Output the [x, y] coordinate of the center of the cell containing the given text.  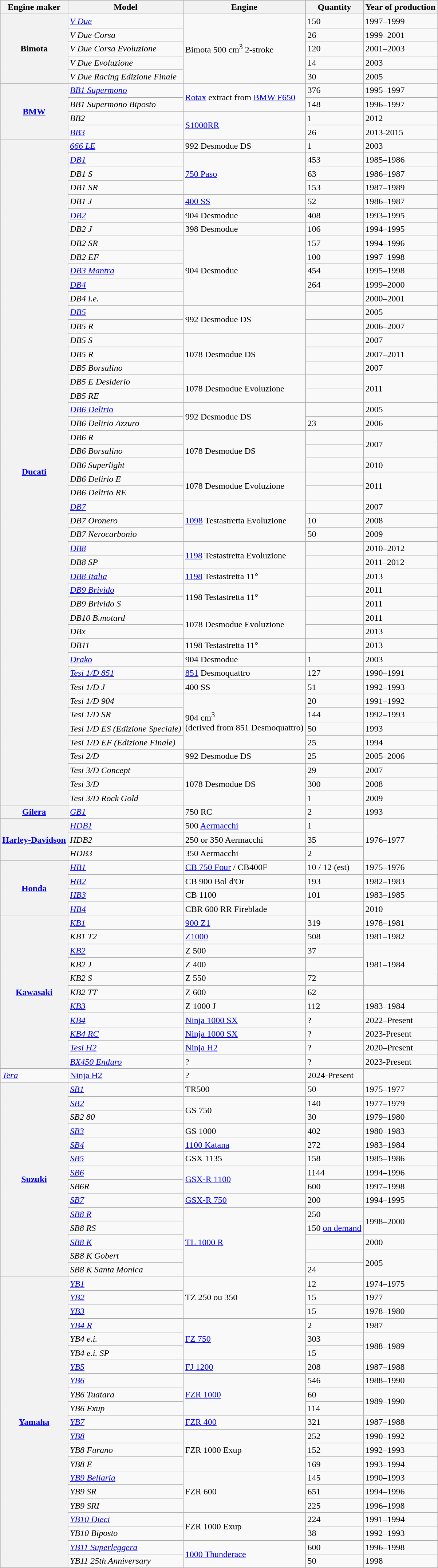
GSX-R 750 [244, 1200]
DB5 Borsalino [125, 368]
272 [334, 1145]
2012 [400, 118]
150 on demand [334, 1228]
Z 500 [244, 951]
DB6 Borsalino [125, 451]
100 [334, 257]
2001–2003 [400, 49]
GSX-R 1100 [244, 1179]
208 [334, 1367]
303 [334, 1339]
CB 900 Bol d'Or [244, 881]
666 LE [125, 146]
120 [334, 49]
2000 [400, 1242]
Tesi 1/D J [125, 687]
DB2 J [125, 229]
V Due Corsa Evoluzione [125, 49]
GS 750 [244, 1110]
1978–1981 [400, 923]
904 cm3(derived from 851 Desmoquattro) [244, 722]
DB5 [125, 312]
1987 [400, 1325]
454 [334, 271]
1976–1977 [400, 839]
Quantity [334, 7]
1991–1994 [400, 1520]
DB6 R [125, 437]
HB1 [125, 867]
72 [334, 978]
10 / 12 (est) [334, 867]
Gilera [34, 812]
DB4 i.e. [125, 299]
Tesi 1/D 904 [125, 701]
2011–2012 [400, 562]
FJ 1200 [244, 1367]
23 [334, 424]
KB2 [125, 951]
SB6 [125, 1173]
408 [334, 215]
Honda [34, 888]
DB9 Brivido S [125, 604]
SB2 80 [125, 1117]
2007–2011 [400, 354]
1982–1983 [400, 881]
144 [334, 715]
YB6 Tuatara [125, 1395]
BB1 Supermono [125, 90]
157 [334, 243]
1098 Testastretta Evoluzione [244, 520]
YB3 [125, 1311]
1198 Testastretta Evoluzione [244, 555]
Suzuki [34, 1179]
YB10 Dieci [125, 1520]
651 [334, 1491]
500 Aermacchi [244, 826]
402 [334, 1131]
DB7 Oronero [125, 520]
1987–1989 [400, 188]
BMW [34, 111]
Year of production [400, 7]
225 [334, 1506]
DB6 Delirio [125, 410]
HDB3 [125, 854]
GB1 [125, 812]
Z1000 [244, 937]
1991–1992 [400, 701]
V Due Corsa [125, 35]
HB2 [125, 881]
V Due [125, 21]
HB3 [125, 895]
2000–2001 [400, 299]
1999–2000 [400, 285]
1000 Thunderace [244, 1554]
250 [334, 1214]
YB9 SRI [125, 1506]
Harley-Davidson [34, 839]
CB 1100 [244, 895]
148 [334, 104]
Z 550 [244, 978]
Tesi 3/D Rock Gold [125, 798]
KB3 [125, 1006]
Tesi 1/D EF (Edizione Finale) [125, 742]
1975–1976 [400, 867]
250 or 350 Aermacchi [244, 839]
37 [334, 951]
Drako [125, 659]
Bimota 500 cm3 2-stroke [244, 49]
1100 Katana [244, 1145]
V Due Racing Edizione Finale [125, 77]
YB8 Furano [125, 1450]
DB4 [125, 285]
1979–1980 [400, 1117]
376 [334, 90]
14 [334, 63]
127 [334, 673]
DB10 B.motard [125, 618]
35 [334, 839]
1988–1989 [400, 1346]
38 [334, 1533]
SB1 [125, 1089]
52 [334, 202]
1998–2000 [400, 1221]
1989–1990 [400, 1401]
1977 [400, 1298]
SB2 [125, 1103]
29 [334, 770]
1981–1982 [400, 937]
1996–1997 [400, 104]
DB5 RE [125, 395]
Tesi 1/D 851 [125, 673]
SB8 K Santa Monica [125, 1269]
224 [334, 1520]
DB5 S [125, 340]
193 [334, 881]
HDB1 [125, 826]
1994 [400, 742]
1978–1980 [400, 1311]
DB2 EF [125, 257]
DB2 SR [125, 243]
1997–1999 [400, 21]
1990–1993 [400, 1478]
TZ 250 ou 350 [244, 1297]
GS 1000 [244, 1131]
Z 600 [244, 992]
DB9 Brivido [125, 590]
CBR 600 RR Fireblade [244, 909]
106 [334, 229]
YB8 [125, 1436]
DB1 S [125, 174]
Z 400 [244, 964]
60 [334, 1395]
DB5 E Desiderio [125, 382]
Kawasaki [34, 992]
24 [334, 1269]
SB3 [125, 1131]
1975–1977 [400, 1089]
DB7 [125, 507]
546 [334, 1381]
YB9 SR [125, 1491]
63 [334, 174]
YB10 Biposto [125, 1533]
TR500 [244, 1089]
SB4 [125, 1145]
Ducati [34, 472]
S1000RR [244, 125]
Model [125, 7]
CB 750 Four / CB400F [244, 867]
KB4 [125, 1020]
SB6R [125, 1186]
750 RC [244, 812]
YB4 R [125, 1325]
112 [334, 1006]
62 [334, 992]
Z 1000 J [244, 1006]
1999–2001 [400, 35]
Tesi 1/D SR [125, 715]
1974–1975 [400, 1283]
158 [334, 1159]
SB7 [125, 1200]
114 [334, 1408]
1990–1991 [400, 673]
DB1 J [125, 202]
KB2 S [125, 978]
350 Aermacchi [244, 854]
DB1 [125, 160]
GSX 1135 [244, 1159]
SB8 R [125, 1214]
200 [334, 1200]
YB9 Bellaria [125, 1478]
BB2 [125, 118]
DB8 [125, 548]
1144 [334, 1173]
Tesi H2 [125, 1048]
750 Paso [244, 173]
BX450 Enduro [125, 1062]
SB5 [125, 1159]
DB1 SR [125, 188]
2010–2012 [400, 548]
12 [334, 1283]
DB3 Mantra [125, 271]
453 [334, 160]
KB1 T2 [125, 937]
150 [334, 21]
YB7 [125, 1422]
DB8 SP [125, 562]
51 [334, 687]
TL 1000 R [244, 1242]
1980–1983 [400, 1131]
Engine maker [34, 7]
SB8 K Gobert [125, 1256]
YB4 e.i. [125, 1339]
Bimota [34, 49]
851 Desmoquattro [244, 673]
YB11 Superleggera [125, 1547]
321 [334, 1422]
169 [334, 1464]
1983–1985 [400, 895]
1998 [400, 1561]
20 [334, 701]
YB6 [125, 1381]
FZR 1000 [244, 1395]
KB2 TT [125, 992]
2006 [400, 424]
153 [334, 188]
DB6 Delirio E [125, 479]
SB8 RS [125, 1228]
Tesi 3/D Concept [125, 770]
YB5 [125, 1367]
2020–Present [400, 1048]
398 Desmodue [244, 229]
DB6 Delirio Azzuro [125, 424]
1995–1997 [400, 90]
145 [334, 1478]
KB4 RC [125, 1034]
Tera [34, 1076]
SB8 K [125, 1242]
1995–1998 [400, 271]
DB2 [125, 215]
Tesi 3/D [125, 784]
2013-2015 [400, 132]
Yamaha [34, 1422]
FZR 600 [244, 1491]
508 [334, 937]
Tesi 1/D ES (Edizione Speciale) [125, 729]
1988–1990 [400, 1381]
300 [334, 784]
Tesi 2/D [125, 756]
YB4 e.i. SP [125, 1353]
FZR 400 [244, 1422]
140 [334, 1103]
HDB2 [125, 839]
YB8 E [125, 1464]
YB1 [125, 1283]
DB6 Delirio RE [125, 493]
V Due Evoluzione [125, 63]
Engine [244, 7]
10 [334, 520]
1977–1979 [400, 1103]
Rotax extract from BMW F650 [244, 97]
BB3 [125, 132]
2006–2007 [400, 326]
HB4 [125, 909]
2024-Present [334, 1076]
264 [334, 285]
2022–Present [400, 1020]
DB7 Nerocarbonio [125, 534]
1993–1994 [400, 1464]
KB2 J [125, 964]
YB6 Exup [125, 1408]
101 [334, 895]
1981–1984 [400, 964]
YB2 [125, 1298]
YB11 25th Anniversary [125, 1561]
DBx [125, 632]
319 [334, 923]
DB6 Superlight [125, 465]
BB1 Supermono Biposto [125, 104]
1990–1992 [400, 1436]
152 [334, 1450]
1993–1995 [400, 215]
DB11 [125, 645]
900 Z1 [244, 923]
KB1 [125, 923]
2005–2006 [400, 756]
DB8 Italia [125, 576]
252 [334, 1436]
FZ 750 [244, 1339]
